Pinpoint the cell where the given text exists, returning its [x, y] midpoint coordinate. 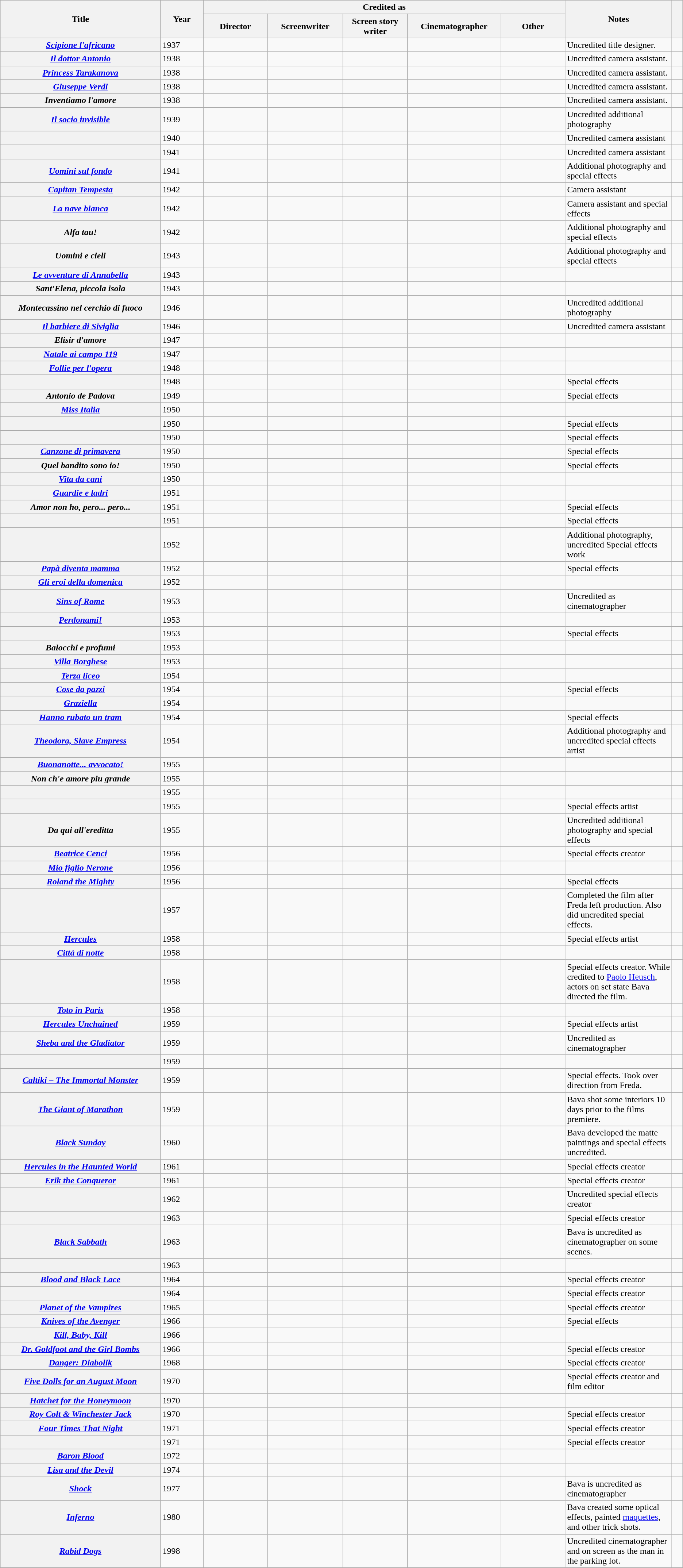
Inventiamo l'amore [80, 100]
Other [533, 26]
Perdonami! [80, 620]
Uomini e cieli [80, 256]
1974 [182, 1470]
Bava is uncredited as cinematographer on some scenes. [619, 1242]
Baron Blood [80, 1456]
Title [80, 19]
Papà diventa mamma [80, 568]
Le avventure di Annabella [80, 275]
Credited as [384, 7]
Hatchet for the Honeymoon [80, 1400]
Non ch'e amore piu grande [80, 779]
Kill, Baby, Kill [80, 1335]
Miss Italia [80, 410]
Hercules in the Haunted World [80, 1167]
1937 [182, 45]
Hercules [80, 939]
1949 [182, 396]
1980 [182, 1517]
Natale ai campo 119 [80, 354]
Bava developed the matte paintings and special effects uncredited. [619, 1143]
Uncredited cinematographer and on screen as the man in the parking lot. [619, 1551]
1939 [182, 119]
Theodora, Slave Empress [80, 741]
Mio figlio Nerone [80, 868]
Rabid Dogs [80, 1551]
Amor non ho, pero... pero... [80, 507]
1960 [182, 1143]
Vita da cani [80, 479]
Villa Borghese [80, 661]
Alfa tau! [80, 232]
Graziella [80, 703]
1998 [182, 1551]
Notes [619, 19]
Planet of the Vampires [80, 1307]
Toto in Paris [80, 1010]
Danger: Diabolik [80, 1363]
Sant'Elena, piccola isola [80, 289]
Scipione l'africano [80, 45]
Special effects. Took over direction from Freda. [619, 1080]
Uncredited special effects creator [619, 1199]
Special effects creator and film editor [619, 1382]
Dr. Goldfoot and the Girl Bombs [80, 1349]
Hanno rubato un tram [80, 717]
Sheba and the Gladiator [80, 1042]
Knives of the Avenger [80, 1321]
Montecassino nel cerchio di fuoco [80, 307]
Buonanotte... avvocato! [80, 765]
Beatrice Cenci [80, 854]
Cinematographer [454, 26]
Screen story writer [375, 26]
Hercules Unchained [80, 1024]
Terza liceo [80, 675]
Elisir d'amore [80, 340]
Additional photography, uncredited Special effects work [619, 545]
Canzone di primavera [80, 451]
Follie per l'opera [80, 368]
Da qui all'ereditta [80, 830]
Screenwriter [305, 26]
1965 [182, 1307]
1962 [182, 1199]
Camera assistant [619, 189]
Gli eroi della domenica [80, 582]
Uncredited additional photography and special effects [619, 830]
Capitan Tempesta [80, 189]
1972 [182, 1456]
Camera assistant and special effects [619, 208]
Erik the Conqueror [80, 1180]
Quel bandito sono io! [80, 465]
Additional photography and uncredited special effects artist [619, 741]
Il socio invisible [80, 119]
Uncredited title designer. [619, 45]
Bava shot some interiors 10 days prior to the films premiere. [619, 1109]
Bava is uncredited as cinematographer [619, 1488]
Sins of Rome [80, 601]
1968 [182, 1363]
Five Dolls for an August Moon [80, 1382]
Four Times That Night [80, 1428]
Director [235, 26]
1957 [182, 910]
Giuseppe Verdi [80, 87]
Blood and Black Lace [80, 1279]
Città di notte [80, 953]
Roland the Mighty [80, 881]
Antonio de Padova [80, 396]
Inferno [80, 1517]
Completed the film after Freda left production. Also did uncredited special effects. [619, 910]
Cose da pazzi [80, 689]
Black Sabbath [80, 1242]
Princess Tarakanova [80, 73]
La nave bianca [80, 208]
Lisa and the Devil [80, 1470]
1940 [182, 138]
Caltiki – The Immortal Monster [80, 1080]
Year [182, 19]
Uomini sul fondo [80, 171]
Balocchi e profumi [80, 647]
The Giant of Marathon [80, 1109]
1977 [182, 1488]
Shock [80, 1488]
Guardie e ladri [80, 493]
Special effects creator. While credited to Paolo Heusch, actors on set state Bava directed the film. [619, 981]
Bava created some optical effects, painted maquettes, and other trick shots. [619, 1517]
Black Sunday [80, 1143]
Il barbiere di Siviglia [80, 326]
Roy Colt & Winchester Jack [80, 1414]
Il dottor Antonio [80, 59]
